Locate the cell with the specified text and output its (x, y) center coordinate. 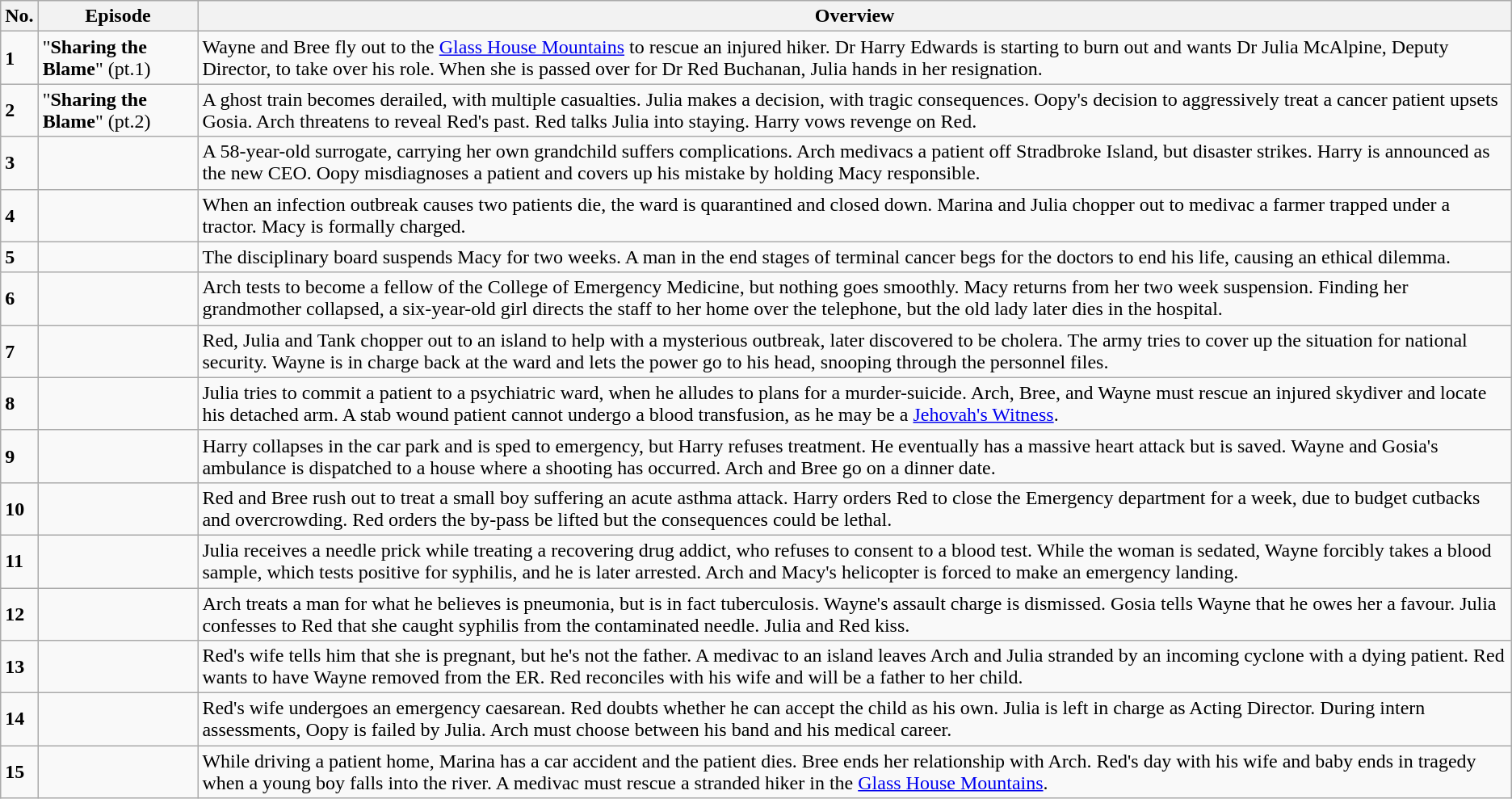
7 (19, 351)
4 (19, 215)
5 (19, 257)
2 (19, 110)
9 (19, 456)
3 (19, 163)
8 (19, 404)
10 (19, 509)
13 (19, 667)
Episode (118, 16)
12 (19, 614)
15 (19, 772)
"Sharing the Blame" (pt.1) (118, 58)
"Sharing the Blame" (pt.2) (118, 110)
14 (19, 719)
No. (19, 16)
6 (19, 299)
1 (19, 58)
Overview (855, 16)
11 (19, 561)
